Output the (x, y) coordinate of the center of the cell containing the given text.  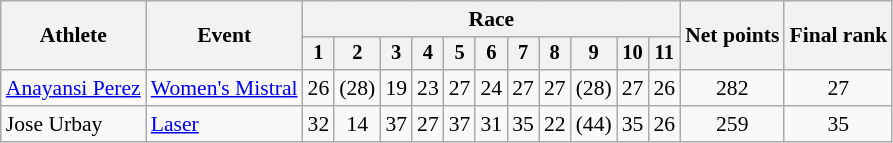
24 (491, 88)
Athlete (74, 36)
19 (396, 88)
6 (491, 54)
4 (428, 54)
5 (460, 54)
32 (319, 124)
Laser (224, 124)
31 (491, 124)
Race (492, 19)
23 (428, 88)
Final rank (838, 36)
10 (633, 54)
Net points (732, 36)
7 (523, 54)
(44) (594, 124)
Event (224, 36)
3 (396, 54)
1 (319, 54)
22 (555, 124)
2 (357, 54)
282 (732, 88)
Women's Mistral (224, 88)
Jose Urbay (74, 124)
11 (664, 54)
259 (732, 124)
8 (555, 54)
9 (594, 54)
Anayansi Perez (74, 88)
14 (357, 124)
